Find where the given text appears and provide that cell's center as [x, y] coordinate. 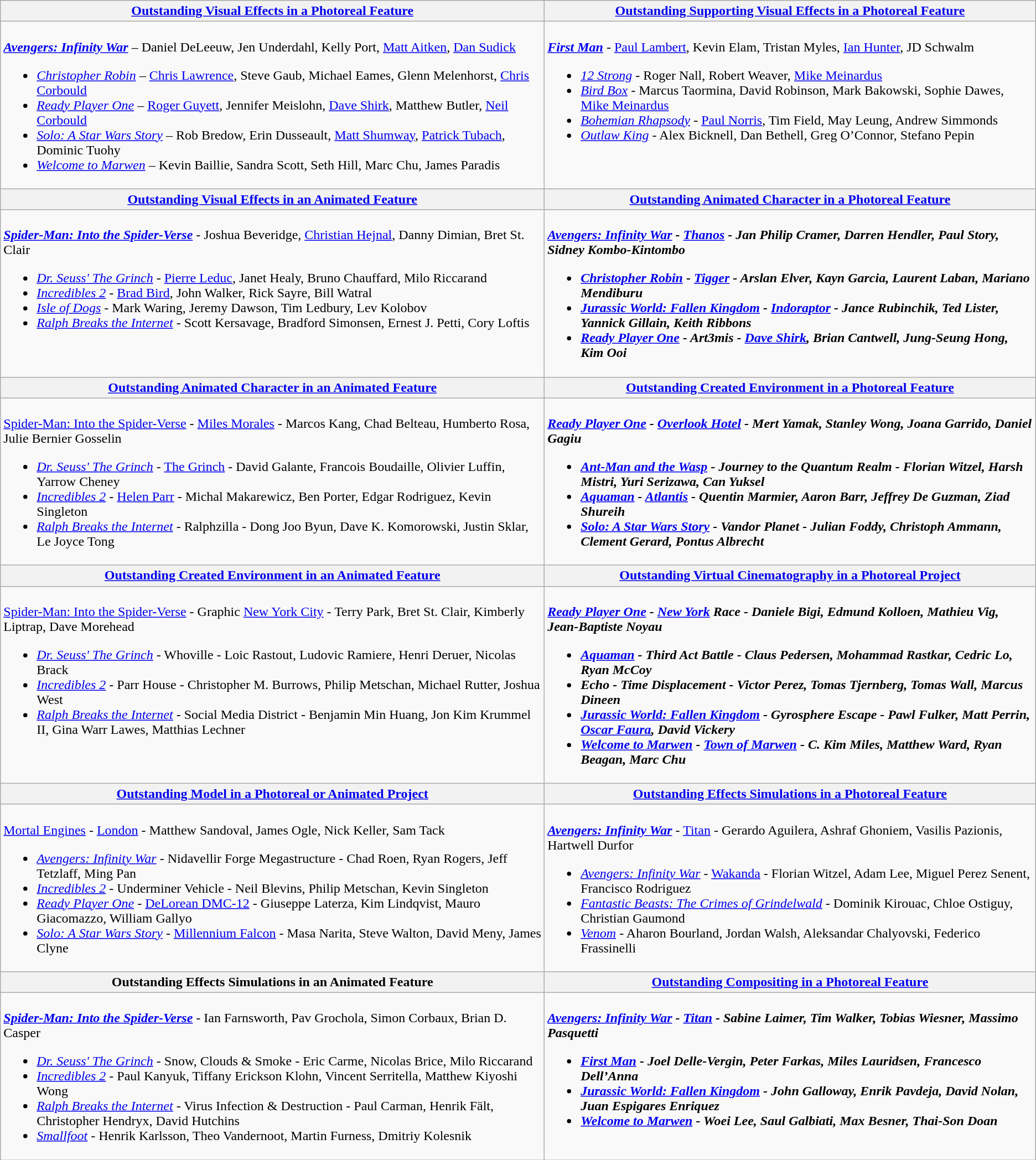
Outstanding Effects Simulations in a Photoreal Feature [790, 794]
Outstanding Visual Effects in an Animated Feature [272, 199]
Outstanding Virtual Cinematography in a Photoreal Project [790, 576]
Outstanding Animated Character in an Animated Feature [272, 387]
Outstanding Effects Simulations in an Animated Feature [272, 982]
Outstanding Supporting Visual Effects in a Photoreal Feature [790, 11]
Outstanding Animated Character in a Photoreal Feature [790, 199]
Outstanding Compositing in a Photoreal Feature [790, 982]
Outstanding Created Environment in an Animated Feature [272, 576]
Outstanding Created Environment in a Photoreal Feature [790, 387]
Outstanding Model in a Photoreal or Animated Project [272, 794]
Outstanding Visual Effects in a Photoreal Feature [272, 11]
